Output the [x, y] coordinate of the center of the cell containing the given text.  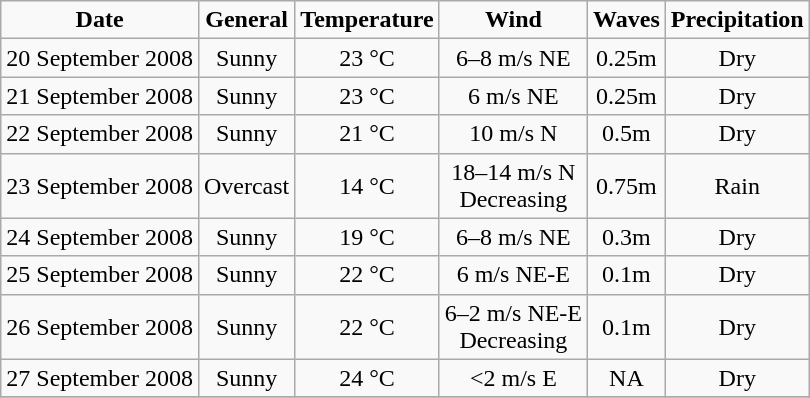
6 m/s NE [513, 96]
0.3m [627, 237]
20 September 2008 [100, 58]
Waves [627, 20]
Precipitation [737, 20]
Wind [513, 20]
10 m/s N [513, 134]
General [246, 20]
Date [100, 20]
21 °C [367, 134]
18–14 m/s NDecreasing [513, 186]
24 September 2008 [100, 237]
6 m/s NE-E [513, 275]
22 September 2008 [100, 134]
6–2 m/s NE-EDecreasing [513, 326]
<2 m/s E [513, 378]
26 September 2008 [100, 326]
Rain [737, 186]
21 September 2008 [100, 96]
14 °C [367, 186]
0.5m [627, 134]
24 °C [367, 378]
0.75m [627, 186]
Temperature [367, 20]
27 September 2008 [100, 378]
19 °C [367, 237]
23 September 2008 [100, 186]
25 September 2008 [100, 275]
NA [627, 378]
Overcast [246, 186]
